Search for the cell housing the specified text and yield its [x, y] center coordinate. 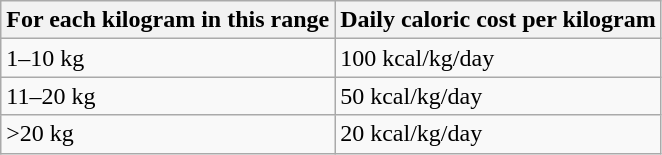
1–10 kg [168, 58]
50 kcal/kg/day [498, 96]
Daily caloric cost per kilogram [498, 20]
11–20 kg [168, 96]
>20 kg [168, 134]
20 kcal/kg/day [498, 134]
For each kilogram in this range [168, 20]
100 kcal/kg/day [498, 58]
